From the cell containing the given text, extract its center point as (X, Y) coordinate. 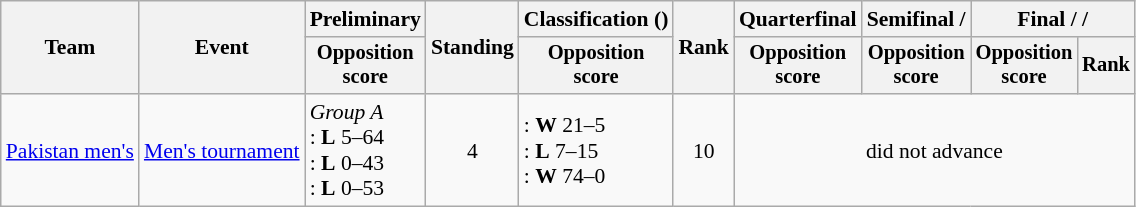
Event (222, 48)
: W 21–5: L 7–15: W 74–0 (596, 150)
Men's tournament (222, 150)
Classification () (596, 19)
Final / / (1053, 19)
Semifinal / (916, 19)
Group A: L 5–64: L 0–43: L 0–53 (366, 150)
Quarterfinal (798, 19)
10 (704, 150)
Standing (472, 48)
4 (472, 150)
Team (70, 48)
Pakistan men's (70, 150)
Preliminary (366, 19)
did not advance (934, 150)
